Capture the cell that displays the provided text and extract its [X, Y] central coordinate. 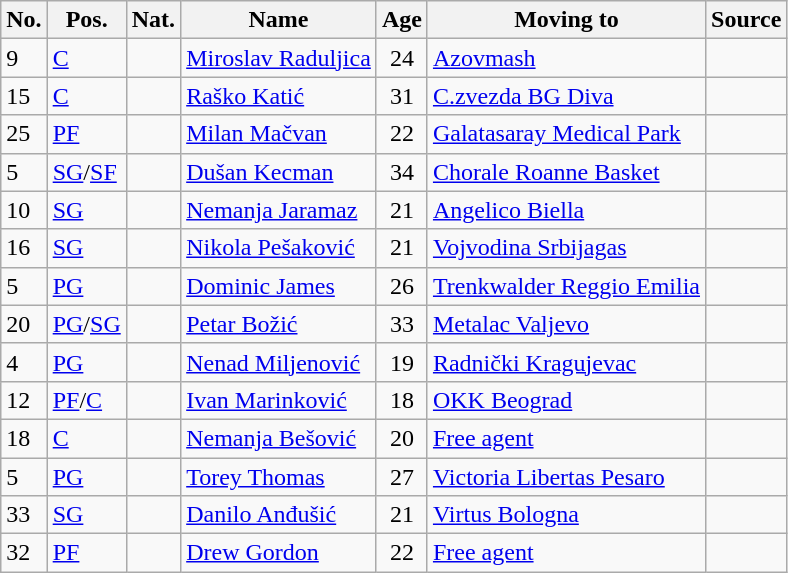
Danilo Anđušić [279, 515]
Dominic James [279, 286]
Moving to [566, 20]
Nat. [153, 20]
No. [24, 20]
SG/SF [86, 172]
19 [402, 362]
C.zvezda BG Diva [566, 96]
OKK Beograd [566, 400]
31 [402, 96]
Vojvodina Srbijagas [566, 248]
Victoria Libertas Pesaro [566, 477]
Age [402, 20]
25 [24, 134]
Miroslav Raduljica [279, 58]
15 [24, 96]
Chorale Roanne Basket [566, 172]
Pos. [86, 20]
9 [24, 58]
Radnički Kragujevac [566, 362]
Ivan Marinković [279, 400]
Nemanja Jaramaz [279, 210]
Azovmash [566, 58]
12 [24, 400]
Nikola Pešaković [279, 248]
Drew Gordon [279, 553]
Trenkwalder Reggio Emilia [566, 286]
34 [402, 172]
Nenad Miljenović [279, 362]
Source [746, 20]
24 [402, 58]
Angelico Biella [566, 210]
Torey Thomas [279, 477]
32 [24, 553]
Dušan Kecman [279, 172]
Milan Mačvan [279, 134]
Galatasaray Medical Park [566, 134]
Name [279, 20]
26 [402, 286]
PG/SG [86, 324]
10 [24, 210]
Nemanja Bešović [279, 438]
PF/C [86, 400]
Raško Katić [279, 96]
27 [402, 477]
Metalac Valjevo [566, 324]
4 [24, 362]
16 [24, 248]
Petar Božić [279, 324]
Virtus Bologna [566, 515]
